Detect which cell encompasses the target text, then output its [x, y] center coordinate. 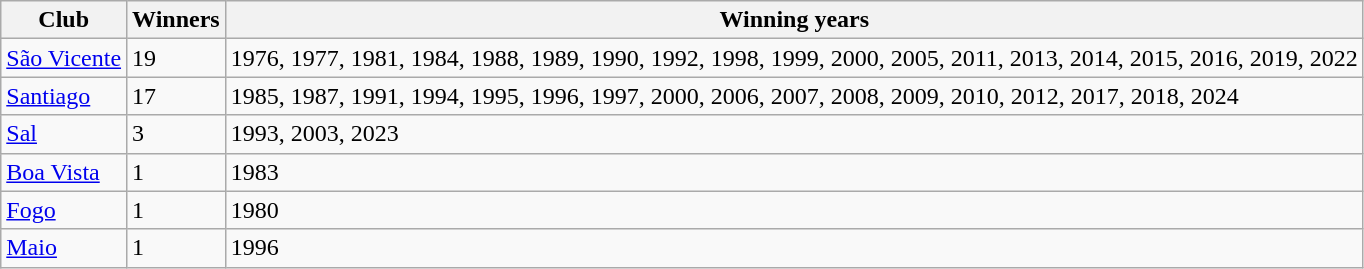
Maio [64, 248]
17 [176, 96]
1993, 2003, 2023 [794, 134]
Club [64, 20]
1983 [794, 172]
Winning years [794, 20]
1980 [794, 210]
1976, 1977, 1981, 1984, 1988, 1989, 1990, 1992, 1998, 1999, 2000, 2005, 2011, 2013, 2014, 2015, 2016, 2019, 2022 [794, 58]
Sal [64, 134]
3 [176, 134]
19 [176, 58]
1985, 1987, 1991, 1994, 1995, 1996, 1997, 2000, 2006, 2007, 2008, 2009, 2010, 2012, 2017, 2018, 2024 [794, 96]
São Vicente [64, 58]
Boa Vista [64, 172]
Winners [176, 20]
Fogo [64, 210]
1996 [794, 248]
Santiago [64, 96]
